Extract the (x, y) coordinate from the center of the cell holding the provided text.  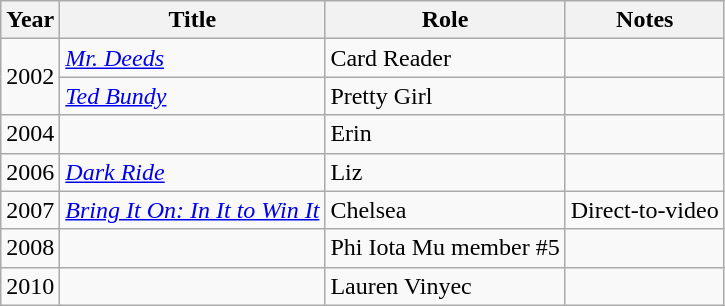
2002 (30, 77)
Chelsea (445, 210)
Title (192, 20)
Bring It On: In It to Win It (192, 210)
Role (445, 20)
Ted Bundy (192, 96)
Dark Ride (192, 172)
Notes (644, 20)
Direct-to-video (644, 210)
2007 (30, 210)
Mr. Deeds (192, 58)
2006 (30, 172)
Card Reader (445, 58)
2008 (30, 248)
2010 (30, 286)
Lauren Vinyec (445, 286)
Phi Iota Mu member #5 (445, 248)
Pretty Girl (445, 96)
2004 (30, 134)
Year (30, 20)
Erin (445, 134)
Liz (445, 172)
